Provide the (x, y) coordinate of the cell's center where the given text is located.  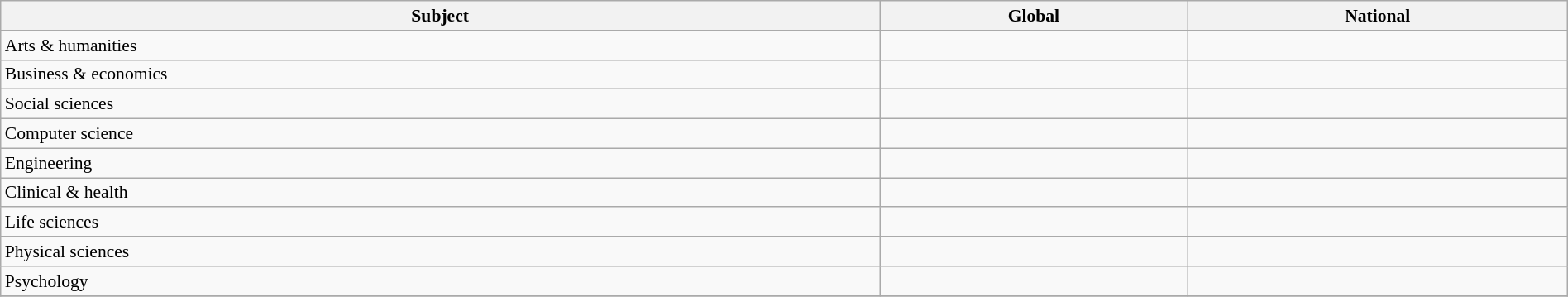
Computer science (440, 134)
Social sciences (440, 104)
National (1378, 16)
Business & economics (440, 74)
Engineering (440, 163)
Clinical & health (440, 193)
Arts & humanities (440, 46)
Psychology (440, 281)
Life sciences (440, 223)
Subject (440, 16)
Physical sciences (440, 251)
Global (1034, 16)
